Return the (X, Y) coordinate for the center point of the cell that contains the specified text.  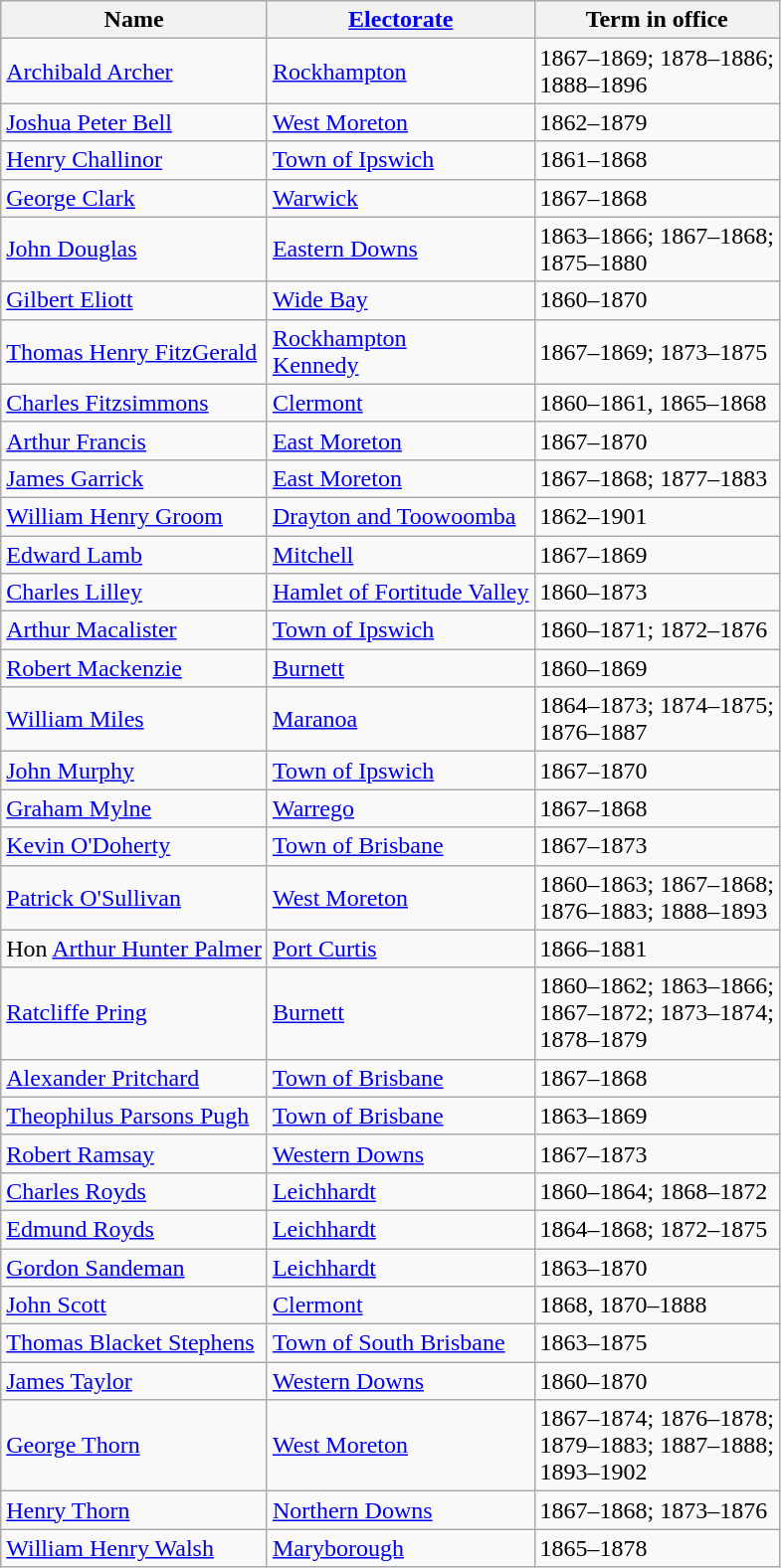
John Murphy (134, 771)
Arthur Macalister (134, 630)
Hon Arthur Hunter Palmer (134, 949)
Henry Challinor (134, 160)
Name (134, 20)
George Clark (134, 198)
1860–1863; 1867–1868;1876–1883; 1888–1893 (657, 897)
Patrick O'Sullivan (134, 897)
Rockhampton (400, 72)
Theophilus Parsons Pugh (134, 1116)
1866–1881 (657, 949)
1864–1868; 1872–1875 (657, 1229)
Maranoa (400, 720)
William Henry Groom (134, 516)
Edward Lamb (134, 554)
Gilbert Eliott (134, 300)
1865–1878 (657, 1548)
1867–1869; 1873–1875 (657, 352)
1863–1875 (657, 1343)
Robert Ramsay (134, 1153)
Kevin O'Doherty (134, 846)
1863–1866; 1867–1868;1875–1880 (657, 249)
Charles Lilley (134, 593)
George Thorn (134, 1446)
Archibald Archer (134, 72)
1867–1868; 1877–1883 (657, 478)
John Scott (134, 1306)
Thomas Blacket Stephens (134, 1343)
Charles Fitzsimmons (134, 403)
Thomas Henry FitzGerald (134, 352)
1860–1873 (657, 593)
Arthur Francis (134, 440)
1867–1874; 1876–1878;1879–1883; 1887–1888;1893–1902 (657, 1446)
1860–1869 (657, 668)
Gordon Sandeman (134, 1268)
John Douglas (134, 249)
Warwick (400, 198)
Mitchell (400, 554)
James Taylor (134, 1381)
Warrego (400, 808)
1861–1868 (657, 160)
1862–1879 (657, 122)
1864–1873; 1874–1875;1876–1887 (657, 720)
RockhamptonKennedy (400, 352)
Northern Downs (400, 1510)
Port Curtis (400, 949)
1863–1870 (657, 1268)
Graham Mylne (134, 808)
1868, 1870–1888 (657, 1306)
1863–1869 (657, 1116)
Drayton and Toowoomba (400, 516)
Wide Bay (400, 300)
Electorate (400, 20)
Alexander Pritchard (134, 1078)
1860–1861, 1865–1868 (657, 403)
1860–1862; 1863–1866;1867–1872; 1873–1874;1878–1879 (657, 1013)
Town of South Brisbane (400, 1343)
1860–1871; 1872–1876 (657, 630)
Hamlet of Fortitude Valley (400, 593)
Eastern Downs (400, 249)
1860–1864; 1868–1872 (657, 1191)
1862–1901 (657, 516)
Charles Royds (134, 1191)
Henry Thorn (134, 1510)
William Henry Walsh (134, 1548)
1867–1869; 1878–1886;1888–1896 (657, 72)
William Miles (134, 720)
Maryborough (400, 1548)
Edmund Royds (134, 1229)
Robert Mackenzie (134, 668)
James Garrick (134, 478)
1867–1869 (657, 554)
Joshua Peter Bell (134, 122)
Ratcliffe Pring (134, 1013)
1867–1868; 1873–1876 (657, 1510)
Term in office (657, 20)
